Return the (x, y) coordinate for the center point of the cell that contains the specified text.  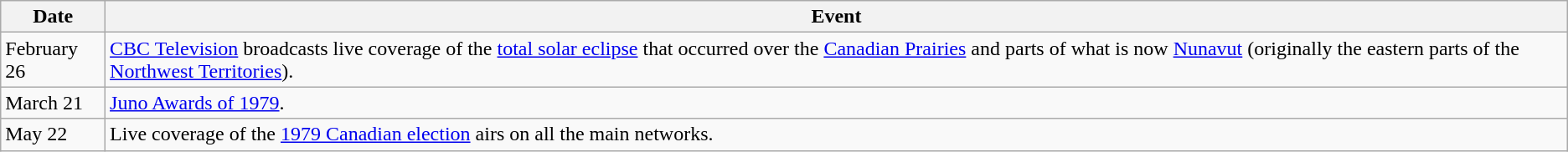
Date (54, 17)
Event (837, 17)
February 26 (54, 60)
Live coverage of the 1979 Canadian election airs on all the main networks. (837, 134)
March 21 (54, 103)
May 22 (54, 134)
Juno Awards of 1979. (837, 103)
